Find where the given text appears and provide that cell's center as (x, y) coordinate. 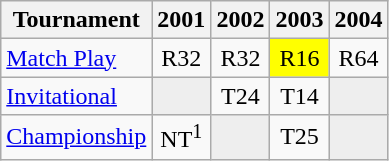
T25 (300, 138)
T24 (240, 96)
Tournament (76, 20)
2001 (182, 20)
2004 (358, 20)
Championship (76, 138)
R64 (358, 58)
T14 (300, 96)
2002 (240, 20)
Match Play (76, 58)
Invitational (76, 96)
R16 (300, 58)
NT1 (182, 138)
2003 (300, 20)
